Determine the (X, Y) coordinate at the center of the cell enclosing the given text.  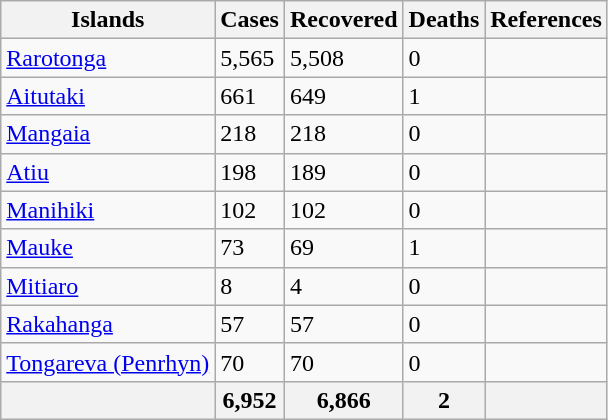
Recovered (344, 20)
6,952 (250, 400)
2 (444, 400)
6,866 (344, 400)
8 (250, 286)
661 (250, 96)
Mangaia (108, 134)
189 (344, 172)
Cases (250, 20)
649 (344, 96)
Deaths (444, 20)
4 (344, 286)
Tongareva (Penrhyn) (108, 362)
Mauke (108, 248)
Rarotonga (108, 58)
198 (250, 172)
Manihiki (108, 210)
Atiu (108, 172)
Aitutaki (108, 96)
73 (250, 248)
Islands (108, 20)
5,565 (250, 58)
69 (344, 248)
5,508 (344, 58)
Mitiaro (108, 286)
Rakahanga (108, 324)
References (546, 20)
